Extract the (X, Y) coordinate from the center of the cell holding the provided text.  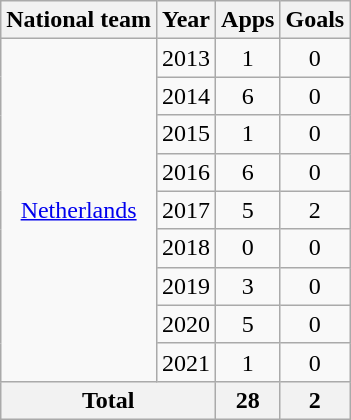
2016 (186, 172)
28 (248, 400)
2014 (186, 96)
2013 (186, 58)
2018 (186, 248)
2019 (186, 286)
2021 (186, 362)
Year (186, 20)
Netherlands (79, 210)
2017 (186, 210)
2015 (186, 134)
Goals (315, 20)
2020 (186, 324)
Apps (248, 20)
Total (108, 400)
National team (79, 20)
3 (248, 286)
